Return the [X, Y] coordinate for the center point of the cell that contains the specified text.  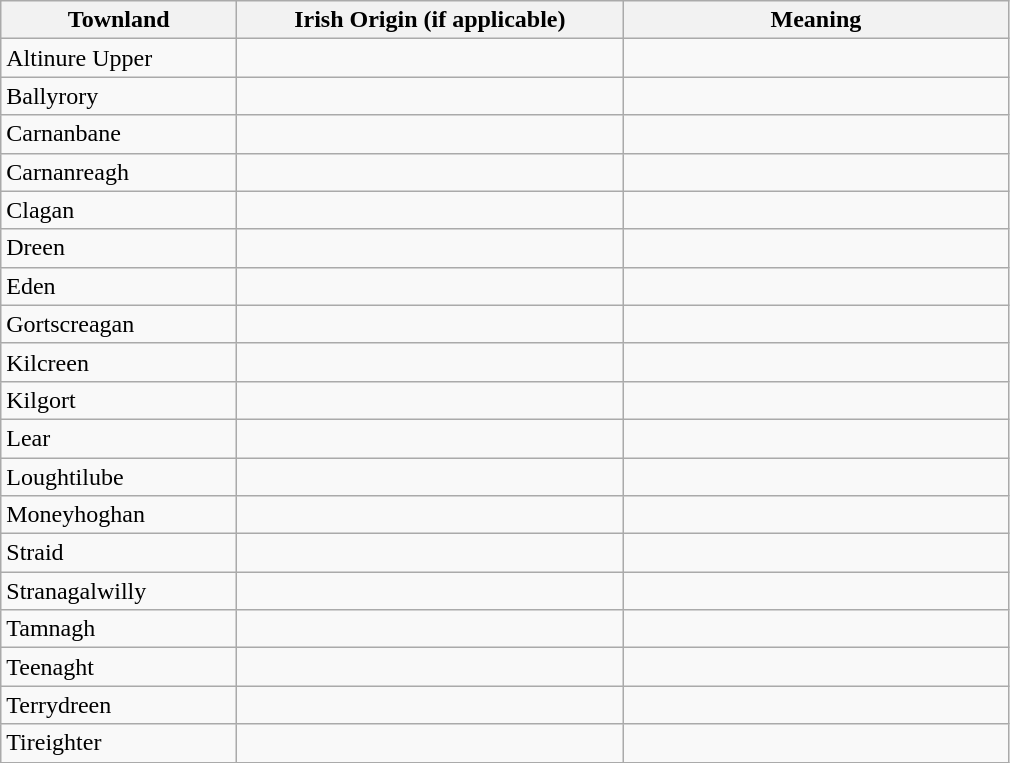
Irish Origin (if applicable) [430, 20]
Gortscreagan [119, 324]
Loughtilube [119, 477]
Teenaght [119, 667]
Lear [119, 438]
Straid [119, 553]
Townland [119, 20]
Ballyrory [119, 96]
Dreen [119, 248]
Carnanbane [119, 134]
Tamnagh [119, 629]
Altinure Upper [119, 58]
Eden [119, 286]
Moneyhoghan [119, 515]
Kilcreen [119, 362]
Carnanreagh [119, 172]
Terrydreen [119, 705]
Kilgort [119, 400]
Stranagalwilly [119, 591]
Tireighter [119, 743]
Meaning [816, 20]
Clagan [119, 210]
